Capture the cell that displays the provided text and extract its [X, Y] central coordinate. 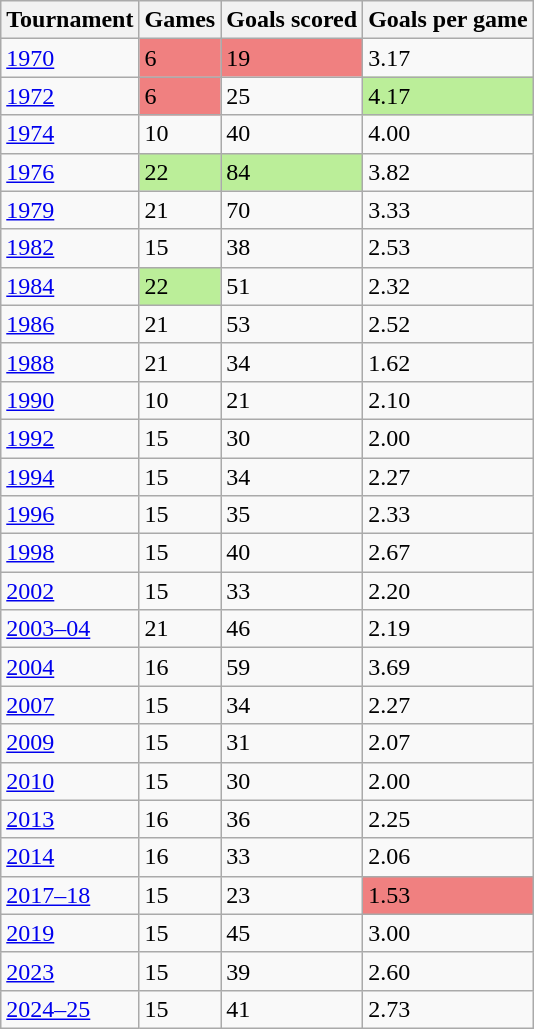
Goals per game [448, 20]
2017–18 [70, 895]
84 [292, 172]
1982 [70, 248]
Tournament [70, 20]
Games [180, 20]
2.20 [448, 591]
1996 [70, 515]
2.06 [448, 857]
1.53 [448, 895]
46 [292, 629]
1976 [70, 172]
70 [292, 210]
45 [292, 933]
4.17 [448, 96]
2.60 [448, 971]
1979 [70, 210]
2002 [70, 591]
3.82 [448, 172]
3.00 [448, 933]
1998 [70, 553]
31 [292, 743]
51 [292, 286]
2003–04 [70, 629]
1984 [70, 286]
2.25 [448, 819]
1988 [70, 362]
3.69 [448, 667]
2014 [70, 857]
36 [292, 819]
25 [292, 96]
38 [292, 248]
4.00 [448, 134]
2007 [70, 705]
2019 [70, 933]
2.07 [448, 743]
2.33 [448, 515]
2023 [70, 971]
3.33 [448, 210]
2.53 [448, 248]
23 [292, 895]
2.73 [448, 1009]
2013 [70, 819]
2.32 [448, 286]
2.67 [448, 553]
35 [292, 515]
2009 [70, 743]
1972 [70, 96]
1974 [70, 134]
2.52 [448, 324]
2.19 [448, 629]
1.62 [448, 362]
39 [292, 971]
53 [292, 324]
3.17 [448, 58]
2024–25 [70, 1009]
1970 [70, 58]
59 [292, 667]
41 [292, 1009]
2.10 [448, 400]
1994 [70, 477]
1990 [70, 400]
1992 [70, 438]
2010 [70, 781]
19 [292, 58]
1986 [70, 324]
Goals scored [292, 20]
2004 [70, 667]
